Find where the given text appears and provide that cell's center as (X, Y) coordinate. 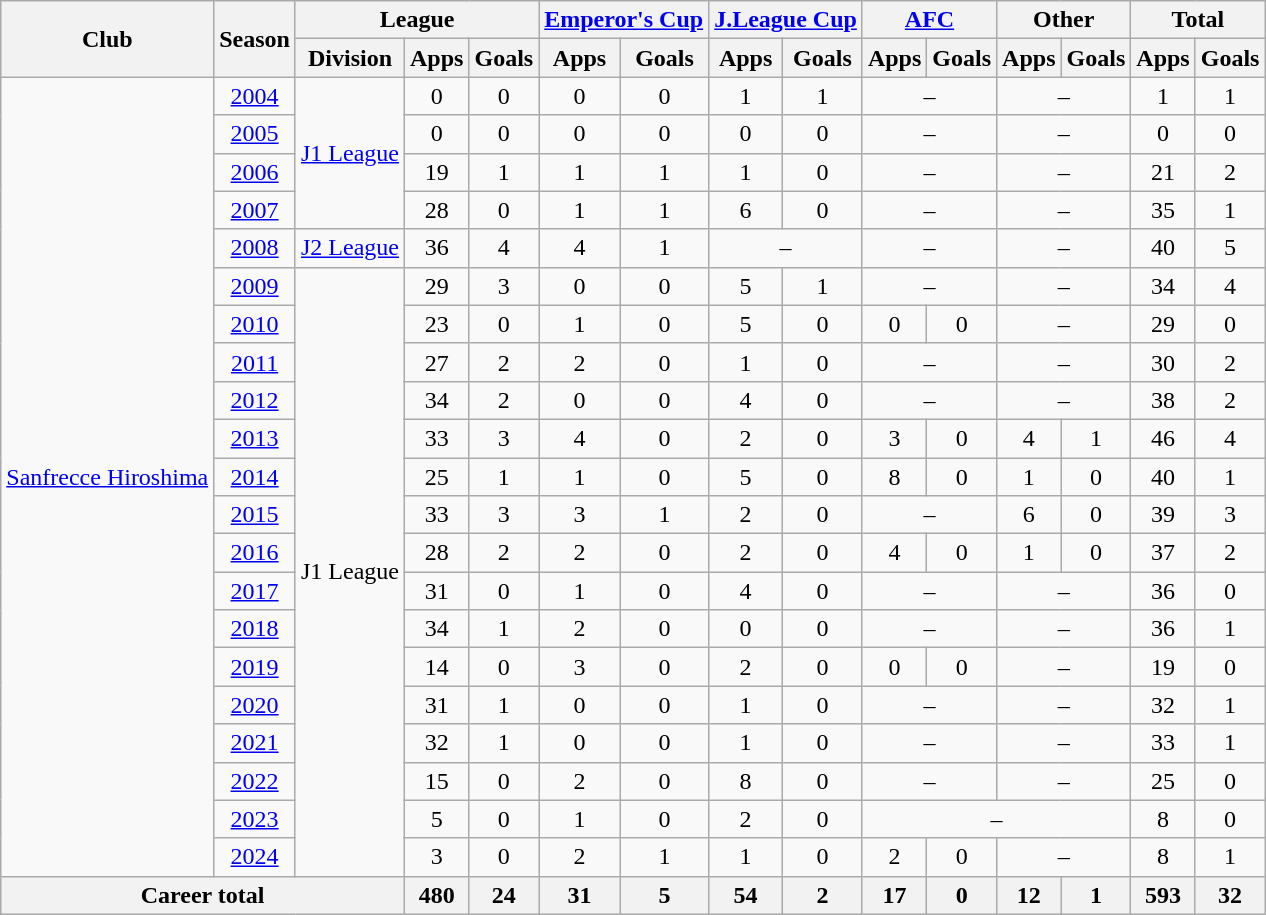
12 (1029, 895)
League (416, 20)
54 (746, 895)
480 (437, 895)
23 (437, 324)
2022 (255, 781)
Club (108, 39)
2004 (255, 96)
37 (1163, 553)
2013 (255, 438)
J2 League (350, 248)
2015 (255, 515)
AFC (929, 20)
15 (437, 781)
2021 (255, 743)
2011 (255, 362)
38 (1163, 400)
2020 (255, 705)
2018 (255, 629)
Season (255, 39)
17 (894, 895)
Career total (203, 895)
Division (350, 58)
27 (437, 362)
2014 (255, 477)
2007 (255, 210)
2023 (255, 819)
2005 (255, 134)
24 (504, 895)
2008 (255, 248)
46 (1163, 438)
2017 (255, 591)
2006 (255, 172)
2024 (255, 857)
2012 (255, 400)
14 (437, 667)
Sanfrecce Hiroshima (108, 476)
2010 (255, 324)
Total (1198, 20)
2009 (255, 286)
Other (1064, 20)
35 (1163, 210)
39 (1163, 515)
Emperor's Cup (624, 20)
30 (1163, 362)
J.League Cup (786, 20)
21 (1163, 172)
593 (1163, 895)
2016 (255, 553)
2019 (255, 667)
